Locate the cell with the specified text and output its [x, y] center coordinate. 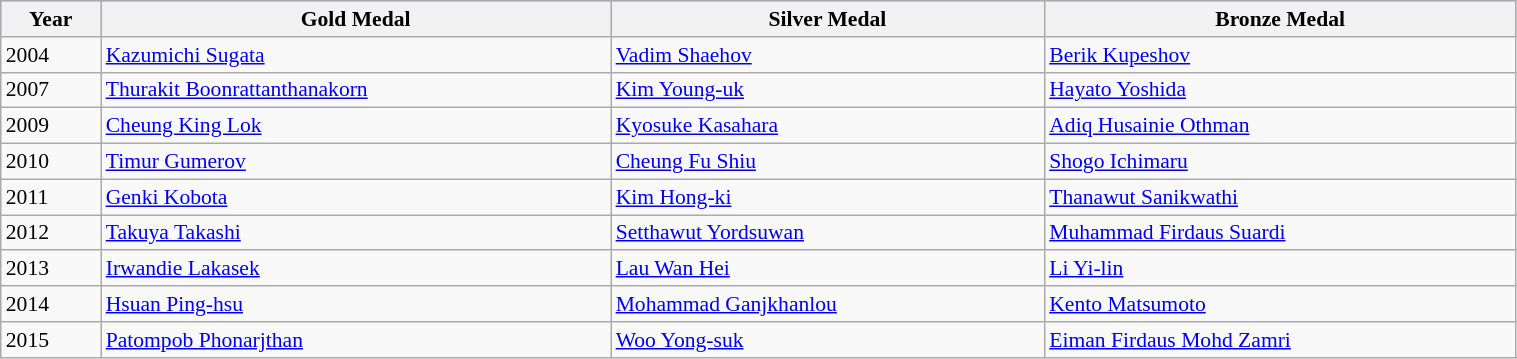
Thurakit Boonrattanthanakorn [356, 90]
Irwandie Lakasek [356, 269]
2012 [51, 233]
Kento Matsumoto [1280, 304]
Berik Kupeshov [1280, 55]
Kazumichi Sugata [356, 55]
Gold Medal [356, 19]
Kim Young-uk [828, 90]
Silver Medal [828, 19]
Takuya Takashi [356, 233]
Shogo Ichimaru [1280, 162]
Hayato Yoshida [1280, 90]
Setthawut Yordsuwan [828, 233]
Mohammad Ganjkhanlou [828, 304]
Patompob Phonarjthan [356, 340]
Adiq Husainie Othman [1280, 126]
Year [51, 19]
2013 [51, 269]
2011 [51, 197]
2010 [51, 162]
2014 [51, 304]
Muhammad Firdaus Suardi [1280, 233]
Lau Wan Hei [828, 269]
Li Yi-lin [1280, 269]
Kim Hong-ki [828, 197]
Kyosuke Kasahara [828, 126]
Bronze Medal [1280, 19]
Vadim Shaehov [828, 55]
2004 [51, 55]
Woo Yong-suk [828, 340]
Hsuan Ping-hsu [356, 304]
2009 [51, 126]
Thanawut Sanikwathi [1280, 197]
Cheung Fu Shiu [828, 162]
Genki Kobota [356, 197]
Cheung King Lok [356, 126]
2007 [51, 90]
2015 [51, 340]
Eiman Firdaus Mohd Zamri [1280, 340]
Timur Gumerov [356, 162]
